Locate the cell with the specified text and output its (X, Y) center coordinate. 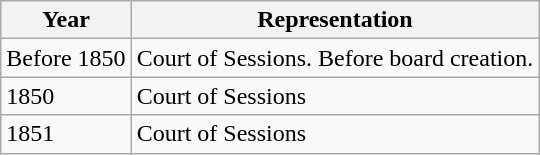
Year (66, 20)
Representation (335, 20)
1850 (66, 96)
1851 (66, 134)
Court of Sessions. Before board creation. (335, 58)
Before 1850 (66, 58)
